Identify which cell holds the provided text, then report its (X, Y) central coordinate. 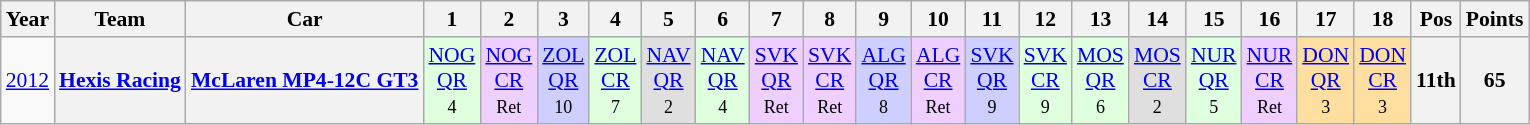
NURCRRet (1270, 80)
ALGCRRet (938, 80)
3 (563, 19)
Car (305, 19)
MOSCR2 (1158, 80)
DONCR3 (1382, 80)
65 (1495, 80)
SVKQR9 (992, 80)
DONQR3 (1326, 80)
17 (1326, 19)
ZOLCR7 (615, 80)
Year (28, 19)
Hexis Racing (120, 80)
SVKCR9 (1046, 80)
Team (120, 19)
4 (615, 19)
NOGCRRet (508, 80)
SVKQRRet (776, 80)
NOGQR4 (452, 80)
ZOLQR10 (563, 80)
7 (776, 19)
6 (723, 19)
1 (452, 19)
9 (883, 19)
16 (1270, 19)
NURQR5 (1214, 80)
15 (1214, 19)
12 (1046, 19)
SVKCRRet (830, 80)
NAVQR2 (668, 80)
Points (1495, 19)
13 (1100, 19)
10 (938, 19)
Pos (1436, 19)
8 (830, 19)
5 (668, 19)
2 (508, 19)
ALGQR8 (883, 80)
2012 (28, 80)
14 (1158, 19)
MOSQR6 (1100, 80)
11 (992, 19)
18 (1382, 19)
McLaren MP4-12C GT3 (305, 80)
11th (1436, 80)
NAVQR4 (723, 80)
